Return the [X, Y] coordinate for the center point of the cell that contains the specified text.  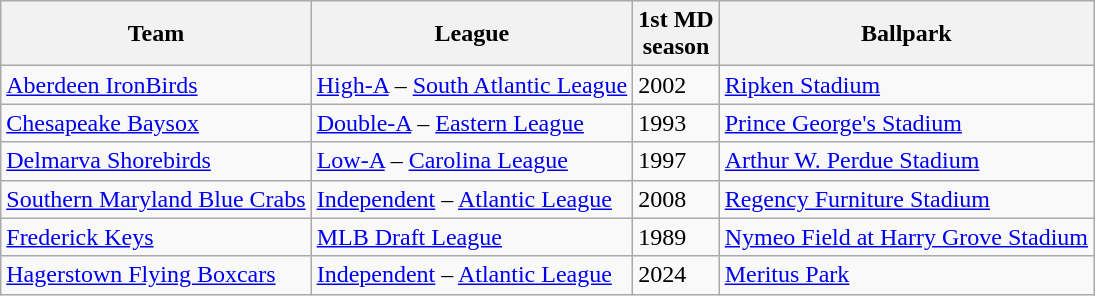
Chesapeake Baysox [156, 123]
Southern Maryland Blue Crabs [156, 199]
Ballpark [906, 34]
League [472, 34]
Nymeo Field at Harry Grove Stadium [906, 237]
Ripken Stadium [906, 85]
1997 [676, 161]
Aberdeen IronBirds [156, 85]
Prince George's Stadium [906, 123]
Double-A – Eastern League [472, 123]
Regency Furniture Stadium [906, 199]
1993 [676, 123]
2024 [676, 275]
2002 [676, 85]
High-A – South Atlantic League [472, 85]
Hagerstown Flying Boxcars [156, 275]
1989 [676, 237]
1st MD season [676, 34]
Team [156, 34]
Arthur W. Perdue Stadium [906, 161]
Frederick Keys [156, 237]
MLB Draft League [472, 237]
Meritus Park [906, 275]
Delmarva Shorebirds [156, 161]
Low-A – Carolina League [472, 161]
2008 [676, 199]
